Extract the [X, Y] coordinate from the center of the cell holding the provided text.  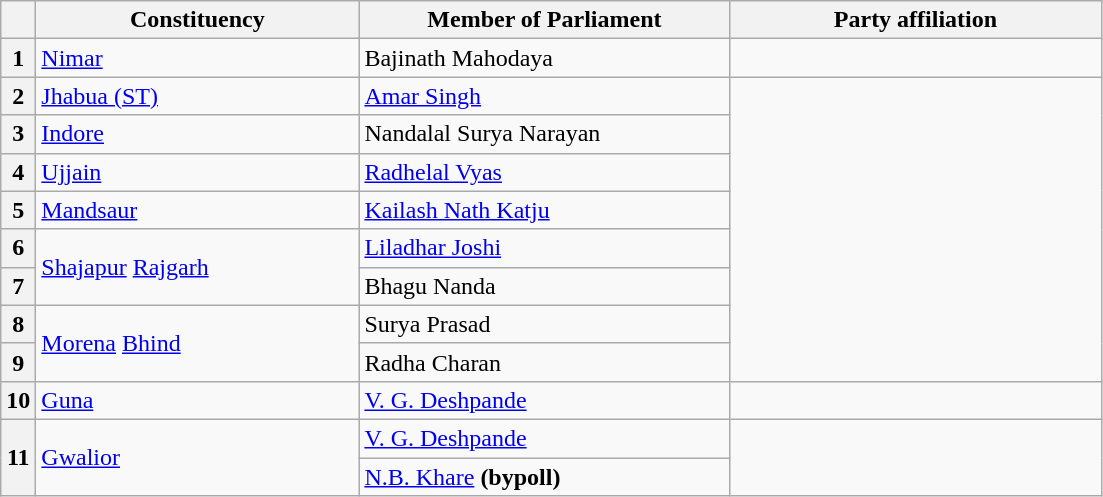
Radha Charan [544, 362]
Shajapur Rajgarh [198, 267]
Bajinath Mahodaya [544, 58]
Gwalior [198, 457]
Nimar [198, 58]
Radhelal Vyas [544, 172]
Ujjain [198, 172]
3 [18, 134]
Jhabua (ST) [198, 96]
Party affiliation [916, 20]
4 [18, 172]
1 [18, 58]
8 [18, 324]
Morena Bhind [198, 343]
Kailash Nath Katju [544, 210]
6 [18, 248]
Surya Prasad [544, 324]
Nandalal Surya Narayan [544, 134]
Bhagu Nanda [544, 286]
9 [18, 362]
10 [18, 400]
11 [18, 457]
Guna [198, 400]
Indore [198, 134]
N.B. Khare (bypoll) [544, 477]
Liladhar Joshi [544, 248]
5 [18, 210]
7 [18, 286]
Constituency [198, 20]
Amar Singh [544, 96]
Mandsaur [198, 210]
2 [18, 96]
Member of Parliament [544, 20]
